Capture the cell that displays the provided text and extract its (x, y) central coordinate. 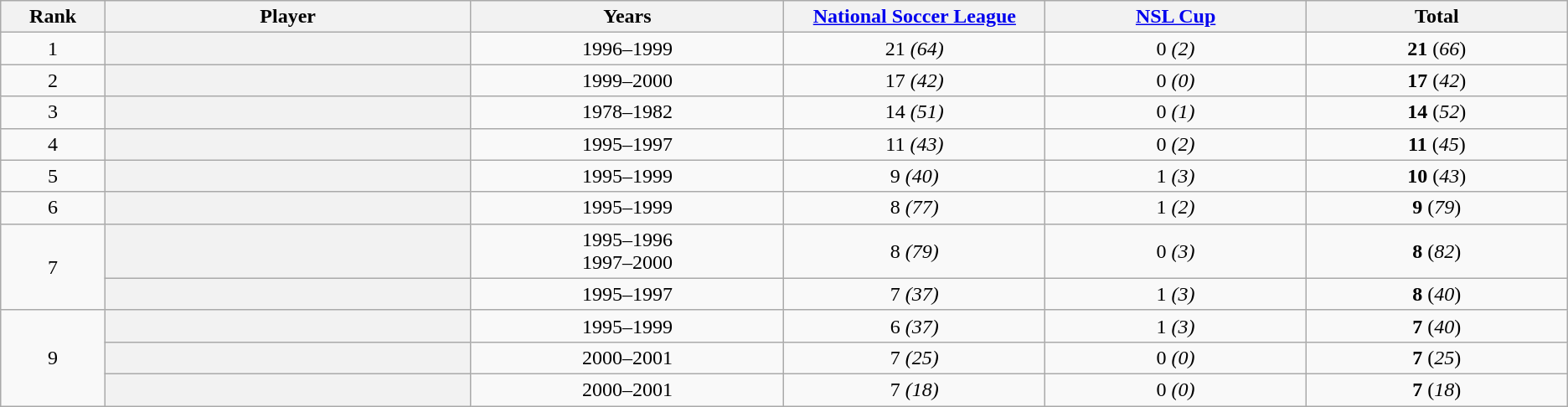
21 (64) (915, 49)
2 (54, 80)
8 (77) (915, 208)
3 (54, 112)
8 (82) (1436, 251)
4 (54, 144)
1978–1982 (627, 112)
Rank (54, 17)
8 (40) (1436, 294)
6 (37) (915, 326)
National Soccer League (915, 17)
21 (66) (1436, 49)
7 (40) (1436, 326)
14 (51) (915, 112)
NSL Cup (1176, 17)
0 (3) (1176, 251)
6 (54, 208)
1996–1999 (627, 49)
7 (37) (915, 294)
9 (79) (1436, 208)
1999–2000 (627, 80)
5 (54, 176)
8 (79) (915, 251)
7 (54, 266)
14 (52) (1436, 112)
9 (54, 358)
Total (1436, 17)
11 (45) (1436, 144)
11 (43) (915, 144)
Years (627, 17)
1 (54, 49)
0 (1) (1176, 112)
Player (287, 17)
1 (2) (1176, 208)
1995–19961997–2000 (627, 251)
9 (40) (915, 176)
10 (43) (1436, 176)
